Identify which cell holds the provided text, then report its [x, y] central coordinate. 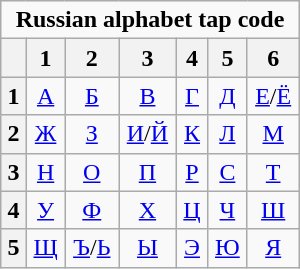
6 [273, 58]
О [92, 172]
Ш [273, 210]
Б [92, 96]
Russian alphabet tap code [150, 20]
И/Й [148, 134]
П [148, 172]
М [273, 134]
Ф [92, 210]
А [46, 96]
Р [192, 172]
У [46, 210]
Д [228, 96]
Ъ/Ь [92, 248]
В [148, 96]
Ю [228, 248]
Х [148, 210]
Л [228, 134]
Ц [192, 210]
Г [192, 96]
Щ [46, 248]
К [192, 134]
З [92, 134]
С [228, 172]
Ч [228, 210]
Е/Ё [273, 96]
Т [273, 172]
Ж [46, 134]
Ы [148, 248]
Я [273, 248]
Н [46, 172]
Э [192, 248]
